Provide the [x, y] coordinate of the cell's center where the given text is located.  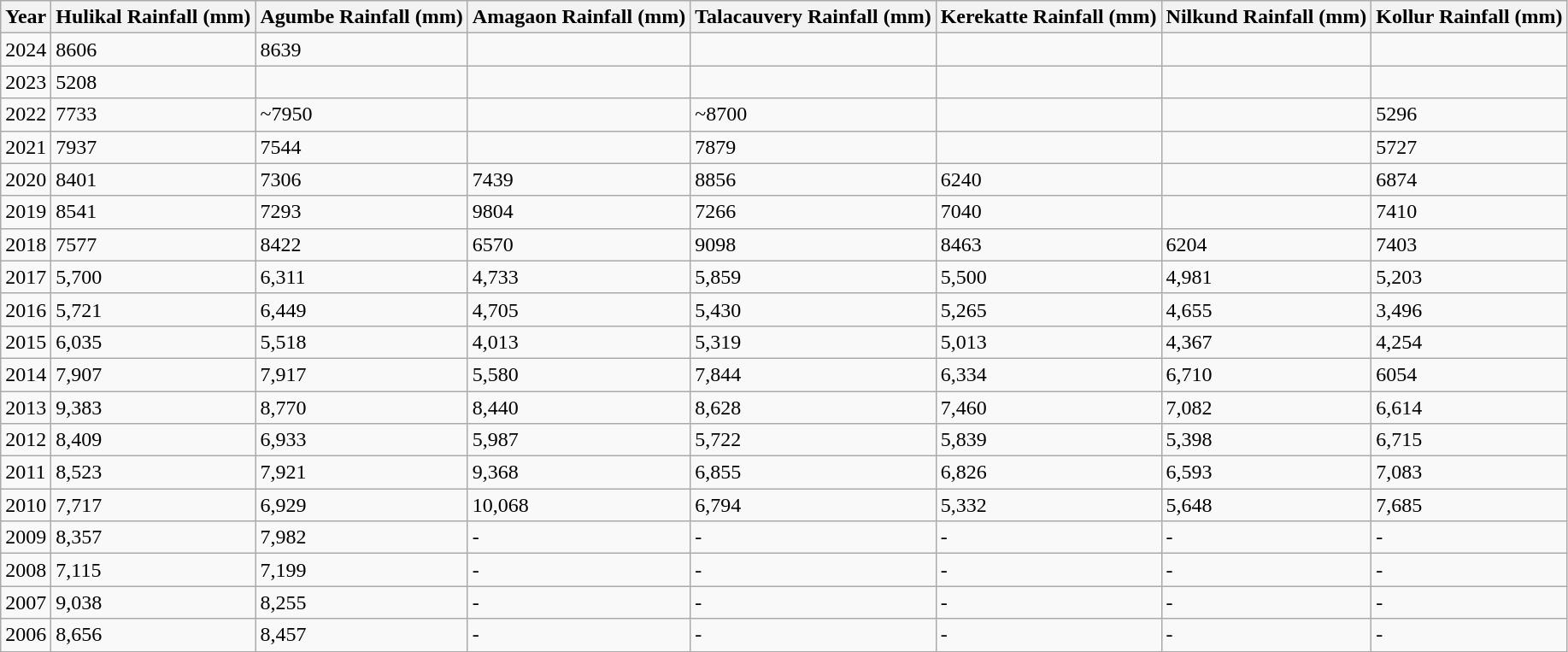
9098 [813, 244]
8401 [154, 179]
5,700 [154, 277]
4,367 [1266, 342]
6,929 [361, 505]
5,839 [1048, 440]
8606 [154, 50]
7,982 [361, 537]
2007 [26, 602]
6,614 [1470, 408]
6874 [1470, 179]
7403 [1470, 244]
Year [26, 17]
5,722 [813, 440]
7439 [578, 179]
5,518 [361, 342]
8,357 [154, 537]
5296 [1470, 115]
2019 [26, 212]
7293 [361, 212]
2020 [26, 179]
8,656 [154, 635]
2014 [26, 374]
8463 [1048, 244]
Kerekatte Rainfall (mm) [1048, 17]
2008 [26, 570]
6,710 [1266, 374]
7,917 [361, 374]
6204 [1266, 244]
7040 [1048, 212]
6,826 [1048, 473]
5,319 [813, 342]
2024 [26, 50]
8,457 [361, 635]
7879 [813, 147]
2023 [26, 82]
5,013 [1048, 342]
6054 [1470, 374]
9,368 [578, 473]
5727 [1470, 147]
7410 [1470, 212]
7306 [361, 179]
2016 [26, 309]
4,733 [578, 277]
8,770 [361, 408]
Nilkund Rainfall (mm) [1266, 17]
8,255 [361, 602]
7,685 [1470, 505]
3,496 [1470, 309]
7266 [813, 212]
7937 [154, 147]
2011 [26, 473]
4,981 [1266, 277]
6,715 [1470, 440]
5,265 [1048, 309]
5,500 [1048, 277]
2015 [26, 342]
7,921 [361, 473]
9,383 [154, 408]
2017 [26, 277]
2022 [26, 115]
8541 [154, 212]
5,987 [578, 440]
5,332 [1048, 505]
6,334 [1048, 374]
7,907 [154, 374]
5,398 [1266, 440]
7,844 [813, 374]
9804 [578, 212]
6,933 [361, 440]
Kollur Rainfall (mm) [1470, 17]
4,705 [578, 309]
8422 [361, 244]
7,460 [1048, 408]
7,717 [154, 505]
5,859 [813, 277]
6,855 [813, 473]
7544 [361, 147]
Hulikal Rainfall (mm) [154, 17]
2006 [26, 635]
5,203 [1470, 277]
~7950 [361, 115]
2013 [26, 408]
6240 [1048, 179]
5,721 [154, 309]
4,254 [1470, 342]
8639 [361, 50]
10,068 [578, 505]
Talacauvery Rainfall (mm) [813, 17]
6,593 [1266, 473]
8,409 [154, 440]
~8700 [813, 115]
4,013 [578, 342]
6570 [578, 244]
8,523 [154, 473]
4,655 [1266, 309]
2012 [26, 440]
5,580 [578, 374]
2018 [26, 244]
8,628 [813, 408]
5,648 [1266, 505]
Agumbe Rainfall (mm) [361, 17]
6,311 [361, 277]
8,440 [578, 408]
7,199 [361, 570]
6,449 [361, 309]
7,115 [154, 570]
7,082 [1266, 408]
2010 [26, 505]
7577 [154, 244]
7733 [154, 115]
9,038 [154, 602]
6,035 [154, 342]
Amagaon Rainfall (mm) [578, 17]
7,083 [1470, 473]
5,430 [813, 309]
2021 [26, 147]
5208 [154, 82]
6,794 [813, 505]
2009 [26, 537]
8856 [813, 179]
